Locate the cell with the specified text and output its (X, Y) center coordinate. 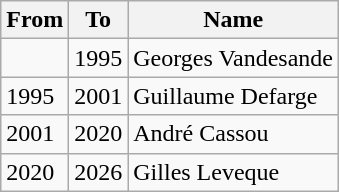
Gilles Leveque (234, 172)
Name (234, 20)
From (35, 20)
Guillaume Defarge (234, 96)
Georges Vandesande (234, 58)
2026 (98, 172)
André Cassou (234, 134)
To (98, 20)
